Scan for the cell matching the given text and deliver its (x, y) coordinate at center. 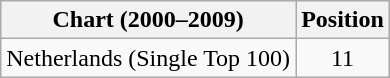
11 (343, 58)
Chart (2000–2009) (148, 20)
Netherlands (Single Top 100) (148, 58)
Position (343, 20)
